Identify which cell holds the provided text, then report its [X, Y] central coordinate. 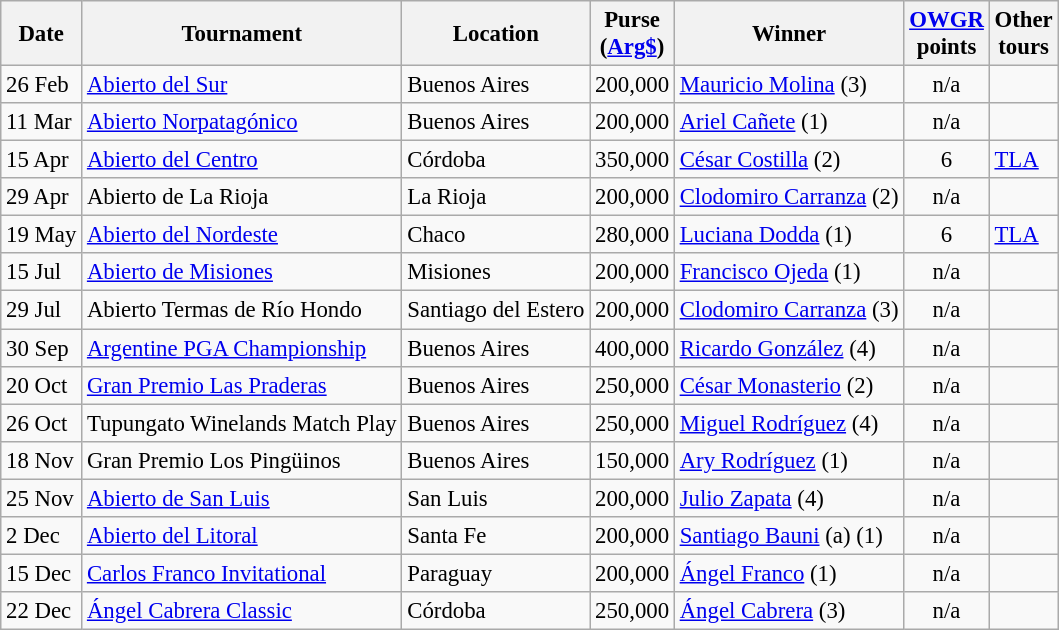
15 Apr [42, 160]
Abierto Norpatagónico [242, 122]
26 Oct [42, 423]
Abierto del Litoral [242, 536]
400,000 [632, 348]
Ariel Cañete (1) [789, 122]
Santiago del Estero [496, 310]
Luciana Dodda (1) [789, 235]
25 Nov [42, 498]
Mauricio Molina (3) [789, 85]
Othertours [1024, 34]
Ricardo González (4) [789, 348]
César Monasterio (2) [789, 385]
2 Dec [42, 536]
280,000 [632, 235]
29 Jul [42, 310]
OWGRpoints [946, 34]
Francisco Ojeda (1) [789, 273]
20 Oct [42, 385]
Ángel Cabrera Classic [242, 611]
Date [42, 34]
Purse(Arg$) [632, 34]
Ary Rodríguez (1) [789, 460]
Tournament [242, 34]
15 Jul [42, 273]
César Costilla (2) [789, 160]
18 Nov [42, 460]
350,000 [632, 160]
San Luis [496, 498]
29 Apr [42, 197]
Julio Zapata (4) [789, 498]
Argentine PGA Championship [242, 348]
Tupungato Winelands Match Play [242, 423]
Abierto de San Luis [242, 498]
Santiago Bauni (a) (1) [789, 536]
La Rioja [496, 197]
30 Sep [42, 348]
26 Feb [42, 85]
22 Dec [42, 611]
150,000 [632, 460]
15 Dec [42, 573]
Winner [789, 34]
Clodomiro Carranza (3) [789, 310]
19 May [42, 235]
Ángel Cabrera (3) [789, 611]
Clodomiro Carranza (2) [789, 197]
Carlos Franco Invitational [242, 573]
Misiones [496, 273]
Abierto de La Rioja [242, 197]
11 Mar [42, 122]
Gran Premio Los Pingüinos [242, 460]
Abierto del Sur [242, 85]
Ángel Franco (1) [789, 573]
Abierto de Misiones [242, 273]
Santa Fe [496, 536]
Miguel Rodríguez (4) [789, 423]
Abierto del Centro [242, 160]
Chaco [496, 235]
Abierto del Nordeste [242, 235]
Abierto Termas de Río Hondo [242, 310]
Gran Premio Las Praderas [242, 385]
Paraguay [496, 573]
Location [496, 34]
